Detect which cell encompasses the target text, then output its (X, Y) center coordinate. 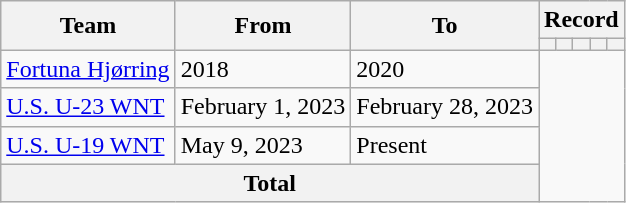
Team (88, 26)
To (445, 26)
Total (270, 183)
From (263, 26)
2018 (263, 69)
February 28, 2023 (445, 107)
U.S. U-23 WNT (88, 107)
May 9, 2023 (263, 145)
U.S. U-19 WNT (88, 145)
2020 (445, 69)
Record (582, 20)
Fortuna Hjørring (88, 69)
February 1, 2023 (263, 107)
Present (445, 145)
